Pinpoint the cell where the given text exists, returning its (X, Y) midpoint coordinate. 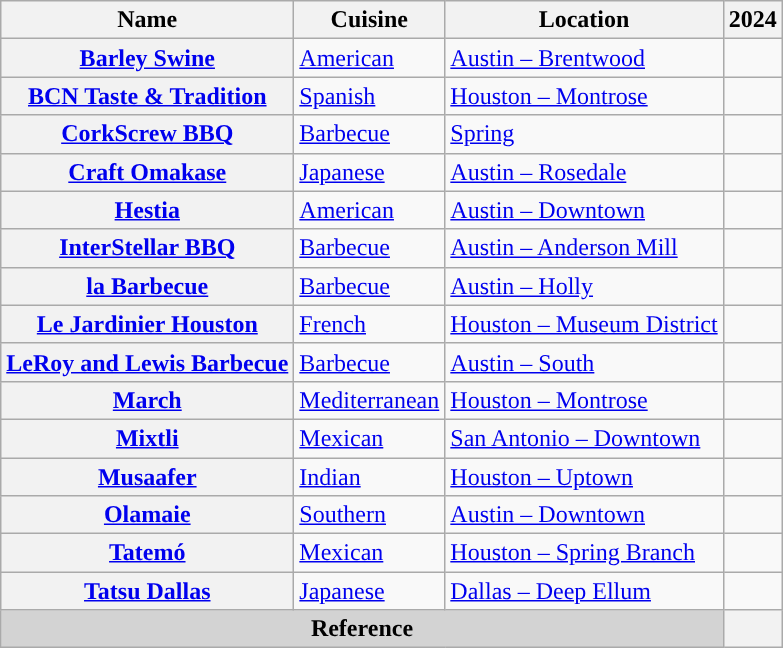
InterStellar BBQ (148, 248)
BCN Taste & Tradition (148, 96)
Barley Swine (148, 58)
San Antonio – Downtown (584, 438)
Southern (370, 515)
Houston – Museum District (584, 324)
March (148, 400)
Hestia (148, 210)
Reference (362, 629)
Austin – Rosedale (584, 172)
la Barbecue (148, 286)
Mediterranean (370, 400)
Indian (370, 477)
Le Jardinier Houston (148, 324)
Tatsu Dallas (148, 591)
Cuisine (370, 20)
2024 (752, 20)
Austin – Anderson Mill (584, 248)
French (370, 324)
Houston – Uptown (584, 477)
Craft Omakase (148, 172)
Spanish (370, 96)
Olamaie (148, 515)
Name (148, 20)
Spring (584, 134)
Austin – Brentwood (584, 58)
Houston – Spring Branch (584, 553)
Tatemó (148, 553)
Location (584, 20)
LeRoy and Lewis Barbecue (148, 362)
Austin – South (584, 362)
Musaafer (148, 477)
CorkScrew BBQ (148, 134)
Dallas – Deep Ellum (584, 591)
Mixtli (148, 438)
Austin – Holly (584, 286)
